Extract the (X, Y) coordinate from the center of the cell holding the provided text.  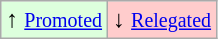
↑ Promoted (54, 20)
↓ Relegated (162, 20)
